Determine the (x, y) coordinate at the center of the cell enclosing the given text.  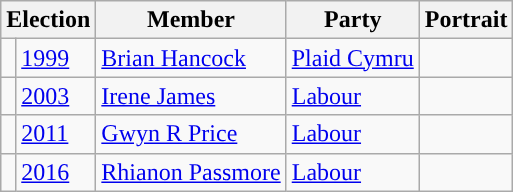
2003 (56, 96)
Gwyn R Price (191, 134)
Brian Hancock (191, 58)
Plaid Cymru (352, 58)
Rhianon Passmore (191, 172)
Party (352, 20)
Portrait (466, 20)
Member (191, 20)
Irene James (191, 96)
1999 (56, 58)
Election (48, 20)
2016 (56, 172)
2011 (56, 134)
